Output the [X, Y] coordinate of the center of the cell containing the given text.  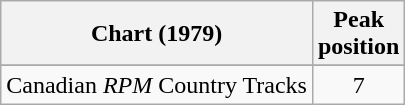
Peakposition [358, 34]
Chart (1979) [157, 34]
Canadian RPM Country Tracks [157, 85]
7 [358, 85]
